Provide the [X, Y] coordinate of the cell's center where the given text is located.  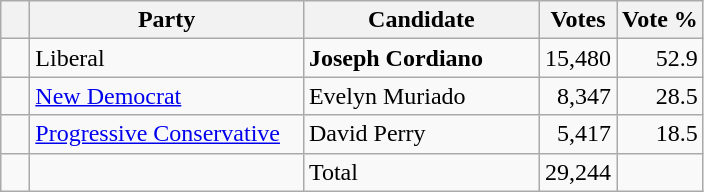
8,347 [578, 96]
18.5 [660, 134]
15,480 [578, 58]
Votes [578, 20]
52.9 [660, 58]
Total [421, 172]
5,417 [578, 134]
Candidate [421, 20]
Liberal [167, 58]
Progressive Conservative [167, 134]
29,244 [578, 172]
Vote % [660, 20]
Joseph Cordiano [421, 58]
Evelyn Muriado [421, 96]
David Perry [421, 134]
Party [167, 20]
New Democrat [167, 96]
28.5 [660, 96]
